Extract the [x, y] coordinate from the center of the cell holding the provided text.  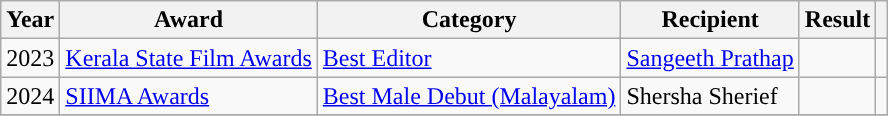
Best Male Debut (Malayalam) [469, 96]
Shersha Sherief [710, 96]
Year [30, 20]
Category [469, 20]
2024 [30, 96]
Recipient [710, 20]
2023 [30, 58]
Kerala State Film Awards [188, 58]
Sangeeth Prathap [710, 58]
SIIMA Awards [188, 96]
Award [188, 20]
Best Editor [469, 58]
Result [837, 20]
